Determine the [x, y] coordinate at the center of the cell enclosing the given text.  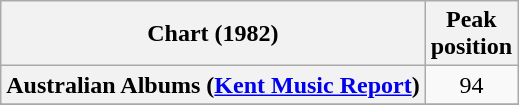
94 [471, 85]
Chart (1982) [213, 34]
Peakposition [471, 34]
Australian Albums (Kent Music Report) [213, 85]
